Pinpoint the cell where the given text exists, returning its (X, Y) midpoint coordinate. 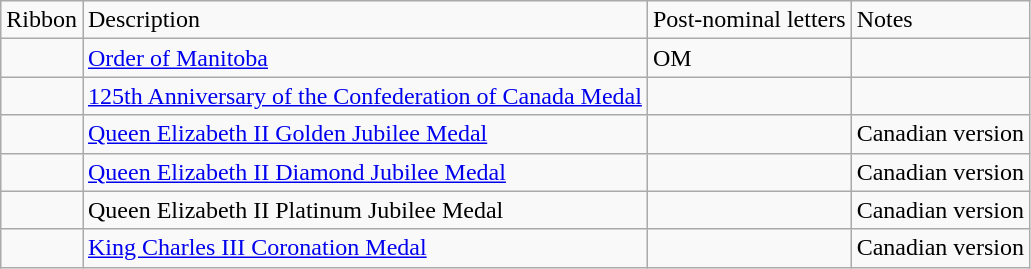
Description (364, 20)
125th Anniversary of the Confederation of Canada Medal (364, 96)
OM (749, 58)
Notes (940, 20)
Order of Manitoba (364, 58)
Queen Elizabeth II Golden Jubilee Medal (364, 134)
Post-nominal letters (749, 20)
Queen Elizabeth II Diamond Jubilee Medal (364, 172)
Ribbon (42, 20)
Queen Elizabeth II Platinum Jubilee Medal (364, 210)
King Charles III Coronation Medal (364, 248)
